Capture the cell that displays the provided text and extract its [X, Y] central coordinate. 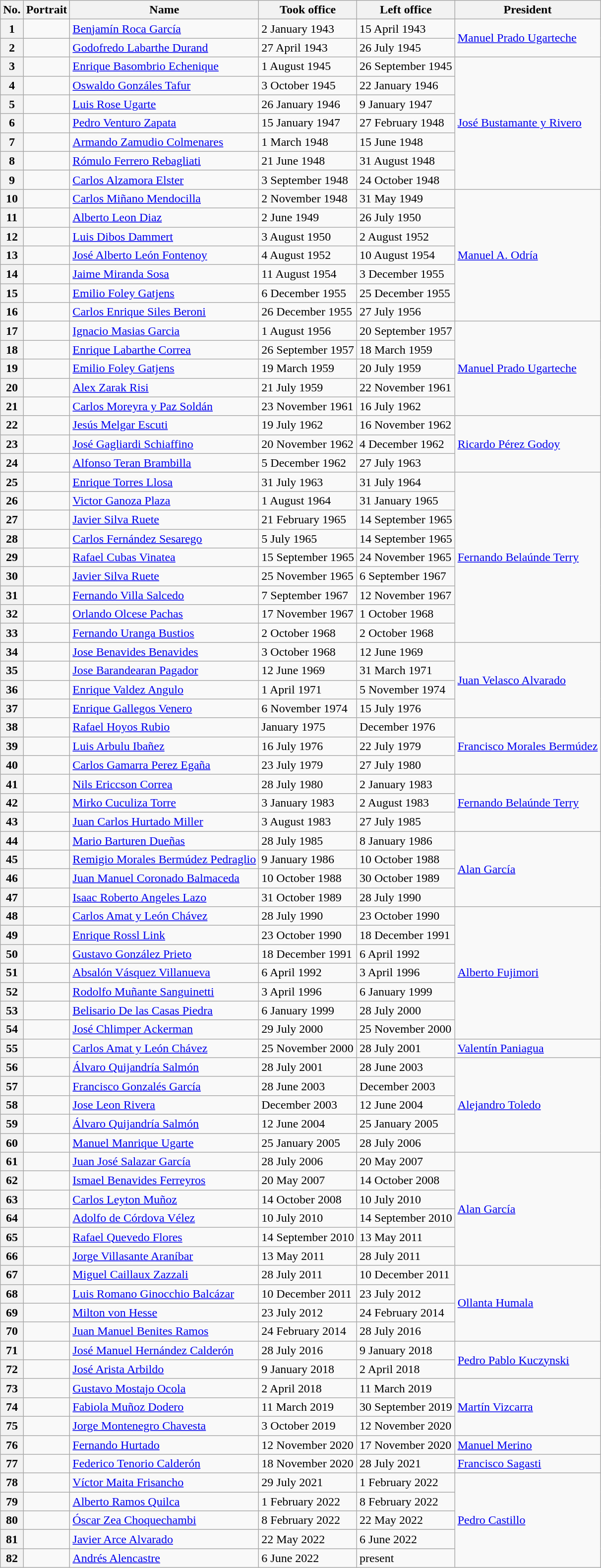
70 [12, 1331]
2 August 1952 [406, 237]
3 August 1983 [308, 821]
44 [12, 841]
Left office [406, 10]
64 [12, 1218]
24 November 1965 [406, 558]
28 July 2021 [406, 1464]
José Alberto León Fontenoy [165, 255]
22 November 1961 [406, 387]
77 [12, 1464]
Juan José Salazar García [165, 1162]
62 [12, 1181]
2 November 1948 [308, 198]
1 [12, 29]
31 May 1949 [406, 198]
16 [12, 312]
31 August 1948 [406, 161]
Jose Leon Rivera [165, 1105]
5 July 1965 [308, 538]
7 [12, 142]
Name [165, 10]
Fernando Hurtado [165, 1445]
9 [12, 180]
Enrique Rossl Link [165, 935]
Alfonso Teran Brambilla [165, 463]
37 [12, 708]
Gustavo Mostajo Ocola [165, 1388]
27 April 1943 [308, 48]
2 January 1943 [308, 29]
19 March 1959 [308, 369]
72 [12, 1369]
3 January 1983 [308, 803]
3 December 1955 [406, 274]
21 June 1948 [308, 161]
15 June 1948 [406, 142]
Ignacio Masias Garcia [165, 331]
Armando Zamudio Colmenares [165, 142]
58 [12, 1105]
22 January 1946 [406, 85]
Belisario De las Casas Piedra [165, 1010]
74 [12, 1407]
Mario Barturen Dueñas [165, 841]
19 [12, 369]
30 September 2019 [406, 1407]
66 [12, 1256]
3 October 2019 [308, 1426]
10 August 1954 [406, 255]
1 October 1968 [406, 614]
49 [12, 935]
24 [12, 463]
67 [12, 1275]
30 [12, 576]
8 January 1986 [406, 841]
30 October 1989 [406, 878]
69 [12, 1313]
Martín Vizcarra [528, 1407]
1 August 1945 [308, 66]
Alberto Fujimori [528, 973]
16 November 1962 [406, 425]
Jose Benavides Benavides [165, 652]
25 [12, 482]
Manuel Manrique Ugarte [165, 1142]
José Chlimper Ackerman [165, 1029]
39 [12, 746]
Alberto Ramos Quilca [165, 1502]
16 July 1962 [406, 406]
Mirko Cuculiza Torre [165, 803]
23 July 1979 [308, 765]
80 [12, 1520]
40 [12, 765]
22 July 1979 [406, 746]
48 [12, 916]
Ricardo Pérez Godoy [528, 444]
19 July 1962 [308, 425]
12 [12, 237]
December 1976 [406, 727]
33 [12, 633]
Luis Rose Ugarte [165, 104]
57 [12, 1086]
7 September 1967 [308, 595]
26 September 1957 [308, 350]
Luis Dibos Dammert [165, 237]
Fernando Uranga Bustios [165, 633]
Federico Tenorio Calderón [165, 1464]
Enrique Valdez Angulo [165, 690]
73 [12, 1388]
76 [12, 1445]
20 [12, 387]
6 September 1967 [406, 576]
Fabiola Muñoz Dodero [165, 1407]
Carlos Moreyra y Paz Soldán [165, 406]
9 January 1986 [308, 860]
Javier Arce Alvarado [165, 1539]
13 [12, 255]
27 July 1963 [406, 463]
Carlos Leyton Muñoz [165, 1199]
8 [12, 161]
Rafael Quevedo Flores [165, 1237]
Andrés Alencastre [165, 1558]
53 [12, 1010]
31 January 1965 [406, 501]
Valentín Paniagua [528, 1048]
Jaime Miranda Sosa [165, 274]
35 [12, 671]
Ollanta Humala [528, 1303]
17 [12, 331]
31 [12, 595]
9 January 1947 [406, 104]
15 September 1965 [308, 558]
José Bustamante y Rivero [528, 123]
Francisco Sagasti [528, 1464]
26 July 1945 [406, 48]
16 July 1976 [308, 746]
15 April 1943 [406, 29]
6 [12, 123]
12 November 1967 [406, 595]
20 September 1957 [406, 331]
Carlos Gamarra Perez Egaña [165, 765]
32 [12, 614]
Óscar Zea Choquechambi [165, 1520]
25 November 1965 [308, 576]
Alberto Leon Diaz [165, 217]
54 [12, 1029]
28 [12, 538]
11 [12, 217]
10 [12, 198]
21 February 1965 [308, 519]
23 [12, 444]
present [406, 1558]
Orlando Olcese Pachas [165, 614]
Gustavo González Prieto [165, 954]
Oswaldo Gonzáles Tafur [165, 85]
Juan Manuel Coronado Balmaceda [165, 878]
29 July 2000 [308, 1029]
17 November 1967 [308, 614]
28 July 1985 [308, 841]
Alejandro Toledo [528, 1105]
6 November 1974 [308, 708]
Isaac Roberto Angeles Lazo [165, 897]
23 November 1961 [308, 406]
31 July 1964 [406, 482]
Jorge Villasante Araníbar [165, 1256]
Rómulo Ferrero Rebagliati [165, 161]
Enrique Labarthe Correa [165, 350]
5 December 1962 [308, 463]
2 [12, 48]
45 [12, 860]
Jorge Montenegro Chavesta [165, 1426]
18 [12, 350]
11 August 1954 [308, 274]
47 [12, 897]
82 [12, 1558]
29 July 2021 [308, 1483]
Adolfo de Córdova Vélez [165, 1218]
75 [12, 1426]
20 November 1962 [308, 444]
Jose Barandearan Pagador [165, 671]
14 [12, 274]
18 March 1959 [406, 350]
Godofredo Labarthe Durand [165, 48]
Pedro Pablo Kuczynski [528, 1360]
21 [12, 406]
Carlos Miñano Mendocilla [165, 198]
41 [12, 784]
4 [12, 85]
2 January 1983 [406, 784]
Portrait [47, 10]
63 [12, 1199]
Víctor Maita Frisancho [165, 1483]
Victor Ganoza Plaza [165, 501]
2 June 1949 [308, 217]
1 August 1964 [308, 501]
68 [12, 1294]
25 December 1955 [406, 293]
42 [12, 803]
21 July 1959 [308, 387]
Fernando Villa Salcedo [165, 595]
22 [12, 425]
43 [12, 821]
3 October 1968 [308, 652]
José Gagliardi Schiaffino [165, 444]
18 November 2020 [308, 1464]
Rafael Hoyos Rubio [165, 727]
5 [12, 104]
20 July 1959 [406, 369]
1 April 1971 [308, 690]
26 September 1945 [406, 66]
2 August 1983 [406, 803]
Carlos Enrique Siles Beroni [165, 312]
President [528, 10]
28 July 1980 [308, 784]
26 December 1955 [308, 312]
Took office [308, 10]
29 [12, 558]
Miguel Caillaux Zazzali [165, 1275]
15 [12, 293]
Enrique Gallegos Venero [165, 708]
27 July 1956 [406, 312]
José Manuel Hernández Calderón [165, 1350]
José Arista Arbildo [165, 1369]
61 [12, 1162]
5 November 1974 [406, 690]
1 August 1956 [308, 331]
4 December 1962 [406, 444]
27 February 1948 [406, 123]
34 [12, 652]
3 August 1950 [308, 237]
26 January 1946 [308, 104]
28 July 2000 [406, 1010]
38 [12, 727]
Rafael Cubas Vinatea [165, 558]
71 [12, 1350]
27 [12, 519]
Manuel A. Odría [528, 255]
January 1975 [308, 727]
Juan Manuel Benites Ramos [165, 1331]
Jesús Melgar Escuti [165, 425]
31 March 1971 [406, 671]
Francisco Gonzalés García [165, 1086]
Pedro Venturo Zapata [165, 123]
Francisco Morales Bermúdez [528, 746]
65 [12, 1237]
Absalón Vásquez Villanueva [165, 973]
15 July 1976 [406, 708]
Milton von Hesse [165, 1313]
15 January 1947 [308, 123]
1 March 1948 [308, 142]
50 [12, 954]
Carlos Alzamora Elster [165, 180]
Nils Ericcson Correa [165, 784]
Manuel Merino [528, 1445]
3 September 1948 [308, 180]
No. [12, 10]
17 November 2020 [406, 1445]
55 [12, 1048]
Benjamín Roca García [165, 29]
Alex Zarak Risi [165, 387]
3 October 1945 [308, 85]
Juan Velasco Alvarado [528, 680]
Ismael Benavides Ferreyros [165, 1181]
Rodolfo Muñante Sanguinetti [165, 992]
24 October 1948 [406, 180]
26 [12, 501]
4 August 1952 [308, 255]
46 [12, 878]
60 [12, 1142]
56 [12, 1067]
31 July 1963 [308, 482]
78 [12, 1483]
36 [12, 690]
Enrique Basombrio Echenique [165, 66]
Luis Romano Ginocchio Balcázar [165, 1294]
59 [12, 1124]
81 [12, 1539]
27 July 1985 [406, 821]
26 July 1950 [406, 217]
31 October 1989 [308, 897]
Carlos Fernández Sesarego [165, 538]
Remigio Morales Bermúdez Pedraglio [165, 860]
52 [12, 992]
79 [12, 1502]
27 July 1980 [406, 765]
Pedro Castillo [528, 1520]
3 [12, 66]
51 [12, 973]
Luis Arbulu Ibañez [165, 746]
Enrique Torres Llosa [165, 482]
Juan Carlos Hurtado Miller [165, 821]
6 December 1955 [308, 293]
